Output the (X, Y) coordinate of the center of the cell containing the given text.  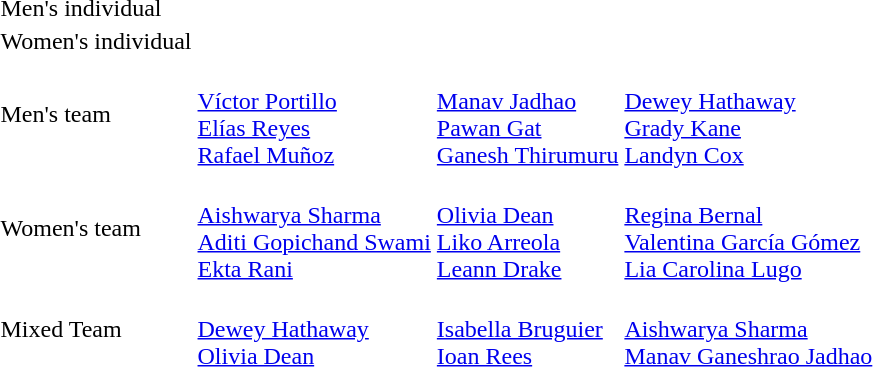
Aishwarya SharmaAditi Gopichand SwamiEkta Rani (314, 228)
Víctor PortilloElías ReyesRafael Muñoz (314, 114)
Manav JadhaoPawan GatGanesh Thirumuru (528, 114)
Olivia DeanLiko ArreolaLeann Drake (528, 228)
